Locate the cell with the specified text and output its [x, y] center coordinate. 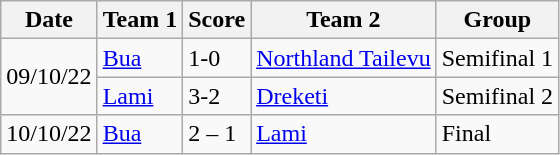
3-2 [217, 96]
Semifinal 1 [497, 58]
Team 2 [344, 20]
Northland Tailevu [344, 58]
Group [497, 20]
Semifinal 2 [497, 96]
Score [217, 20]
09/10/22 [49, 77]
Dreketi [344, 96]
2 – 1 [217, 134]
Date [49, 20]
10/10/22 [49, 134]
Team 1 [140, 20]
1-0 [217, 58]
Final [497, 134]
